From the cell containing the given text, extract its center point as (X, Y) coordinate. 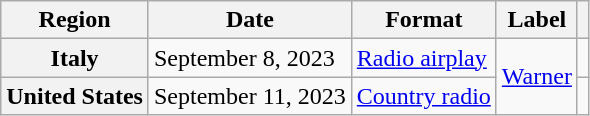
United States (75, 96)
Radio airplay (424, 58)
Italy (75, 58)
September 11, 2023 (250, 96)
Format (424, 20)
Country radio (424, 96)
Region (75, 20)
September 8, 2023 (250, 58)
Label (536, 20)
Date (250, 20)
Warner (536, 77)
